For the text-containing cell, return its midpoint in [x, y] coordinate format. 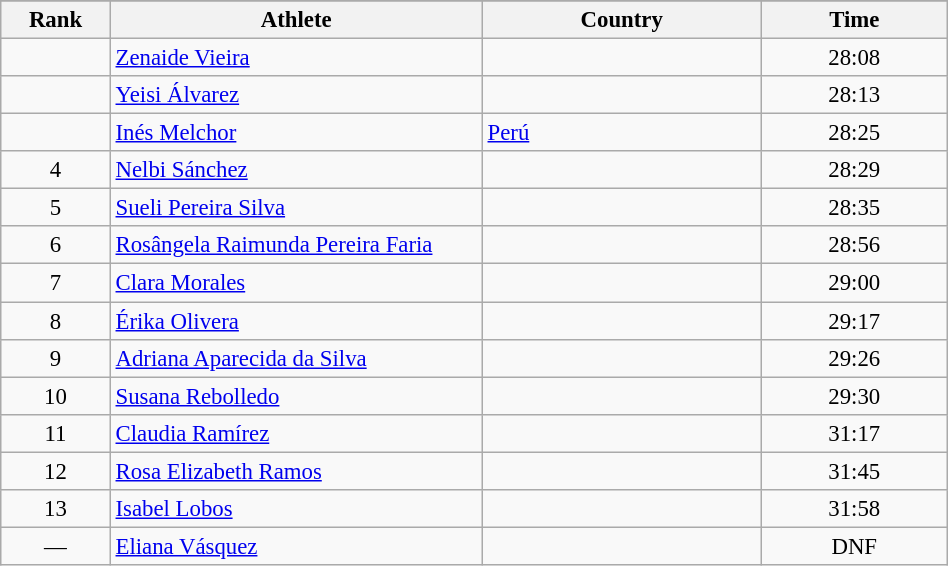
Claudia Ramírez [296, 433]
29:26 [854, 358]
29:17 [854, 321]
Rosa Elizabeth Ramos [296, 471]
Sueli Pereira Silva [296, 208]
4 [56, 170]
DNF [854, 546]
28:56 [854, 245]
11 [56, 433]
9 [56, 358]
Zenaide Vieira [296, 58]
12 [56, 471]
6 [56, 245]
7 [56, 283]
Rank [56, 20]
Perú [622, 133]
10 [56, 396]
Inés Melchor [296, 133]
29:00 [854, 283]
Isabel Lobos [296, 509]
13 [56, 509]
Susana Rebolledo [296, 396]
— [56, 546]
Country [622, 20]
Time [854, 20]
Adriana Aparecida da Silva [296, 358]
Yeisi Álvarez [296, 95]
28:13 [854, 95]
28:29 [854, 170]
28:35 [854, 208]
28:25 [854, 133]
31:17 [854, 433]
Rosângela Raimunda Pereira Faria [296, 245]
Nelbi Sánchez [296, 170]
29:30 [854, 396]
28:08 [854, 58]
Athlete [296, 20]
Eliana Vásquez [296, 546]
5 [56, 208]
8 [56, 321]
31:45 [854, 471]
Érika Olivera [296, 321]
Clara Morales [296, 283]
31:58 [854, 509]
